From the cell containing the given text, extract its center point as [x, y] coordinate. 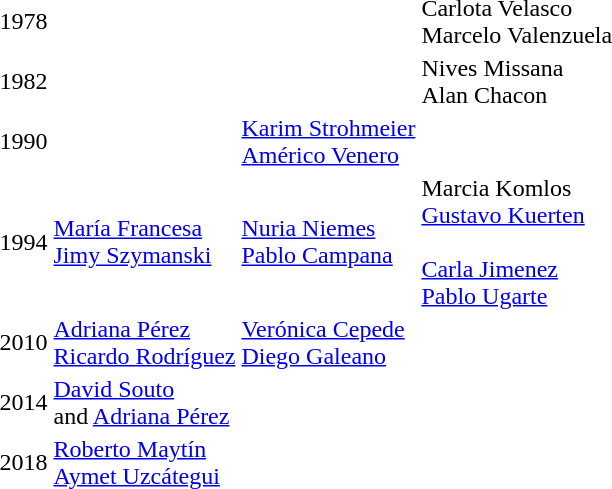
Karim StrohmeierAmérico Venero [328, 142]
Adriana PérezRicardo Rodríguez [144, 342]
Verónica CepedeDiego Galeano [328, 342]
María FrancesaJimy Szymanski [144, 242]
David Souto and Adriana Pérez [144, 402]
Nuria NiemesPablo Campana [328, 242]
